From the cell containing the given text, extract its center point as (x, y) coordinate. 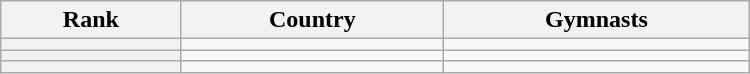
Rank (91, 20)
Gymnasts (597, 20)
Country (312, 20)
